Return the (X, Y) coordinate for the center point of the cell that contains the specified text.  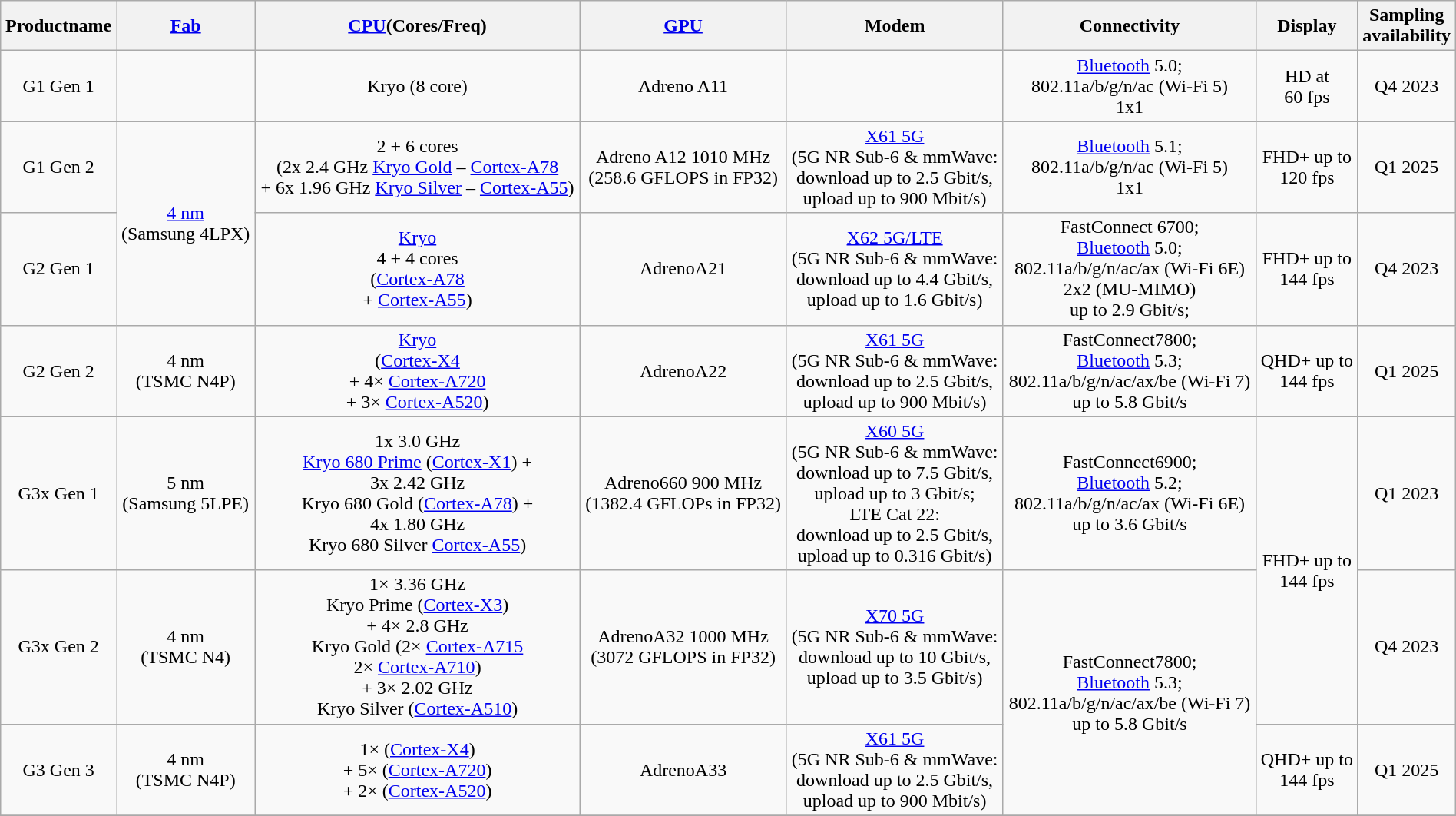
G3x Gen 1 (58, 493)
Kryo(Cortex-X4+ 4× Cortex-A720 + 3× Cortex-A520) (418, 370)
Connectivity (1129, 26)
1× (Cortex-X4)+ 5× (Cortex-A720)+ 2× (Cortex-A520) (418, 770)
FHD+ up to120 fps (1307, 168)
Kryo4 + 4 cores(Cortex-A78+ Cortex-A55) (418, 269)
1× 3.36 GHz Kryo Prime (Cortex-X3)+ 4× 2.8 GHz Kryo Gold (2× Cortex-A7152× Cortex-A710)+ 3× 2.02 GHz Kryo Silver (Cortex-A510) (418, 647)
Adreno660 900 MHz(1382.4 GFLOPs in FP32) (683, 493)
Display (1307, 26)
G2 Gen 2 (58, 370)
4 nm (TSMC N4) (186, 647)
GPU (683, 26)
G3 Gen 3 (58, 770)
HD at 60 fps (1307, 86)
Adreno A12 1010 MHz(258.6 GFLOPS in FP32) (683, 168)
X60 5G (5G NR Sub-6 & mmWave:download up to 7.5 Gbit/s,upload up to 3 Gbit/s;LTE Cat 22:download up to 2.5 Gbit/s,upload up to 0.316 Gbit/s) (895, 493)
AdrenoA33 (683, 770)
Productname (58, 26)
Kryo (8 core) (418, 86)
G1 Gen 1 (58, 86)
Modem (895, 26)
G1 Gen 2 (58, 168)
G3x Gen 2 (58, 647)
2 + 6 cores (2x 2.4 GHz Kryo Gold – Cortex-A78+ 6x 1.96 GHz Kryo Silver – Cortex-A55) (418, 168)
FastConnect 6700;Bluetooth 5.0;802.11a/b/g/n/ac/ax (Wi-Fi 6E)2x2 (MU-MIMO)up to 2.9 Gbit/s; (1129, 269)
Samplingavailability (1407, 26)
X62 5G/LTE(5G NR Sub-6 & mmWave:download up to 4.4 Gbit/s,upload up to 1.6 Gbit/s) (895, 269)
AdrenoA22 (683, 370)
AdrenoA21 (683, 269)
Bluetooth 5.1;802.11a/b/g/n/ac (Wi-Fi 5)1x1 (1129, 168)
FastConnect7800;Bluetooth 5.3;802.11a/b/g/n/ac/ax/be (Wi-Fi 7)up to 5.8 Gbit/s (1129, 370)
AdrenoA32 1000 MHz(3072 GFLOPS in FP32) (683, 647)
Q1 2023 (1407, 493)
Fab (186, 26)
FastConnect6900;Bluetooth 5.2; 802.11a/b/g/n/ac/ax (Wi-Fi 6E)up to 3.6 Gbit/s (1129, 493)
X70 5G(5G NR Sub-6 & mmWave:download up to 10 Gbit/s,upload up to 3.5 Gbit/s) (895, 647)
4 nm(Samsung 4LPX) (186, 223)
Bluetooth 5.0; 802.11a/b/g/n/ac (Wi-Fi 5)1x1 (1129, 86)
FastConnect7800; Bluetooth 5.3; 802.11a/b/g/n/ac/ax/be (Wi-Fi 7) up to 5.8 Gbit/s (1129, 693)
G2 Gen 1 (58, 269)
1x 3.0 GHz Kryo 680 Prime (Cortex-X1) +3x 2.42 GHz Kryo 680 Gold (Cortex-A78) +4x 1.80 GHz Kryo 680 Silver Cortex-A55) (418, 493)
CPU(Cores/Freq) (418, 26)
Adreno A11 (683, 86)
5 nm(Samsung 5LPE) (186, 493)
